Locate the cell with the specified text and output its (x, y) center coordinate. 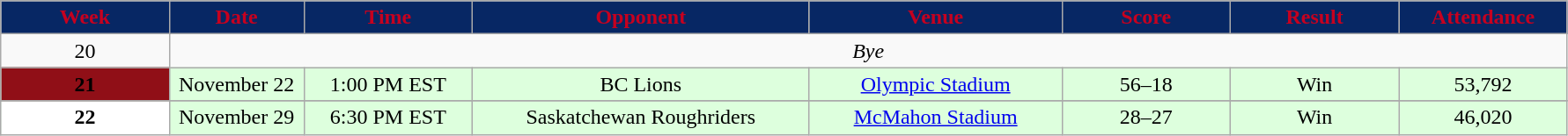
BC Lions (641, 84)
46,020 (1483, 118)
Week (85, 18)
Attendance (1483, 18)
Time (387, 18)
November 29 (236, 118)
Date (236, 18)
Result (1314, 18)
Venue (935, 18)
53,792 (1483, 84)
1:00 PM EST (387, 84)
22 (85, 118)
McMahon Stadium (935, 118)
November 22 (236, 84)
Score (1146, 18)
Olympic Stadium (935, 84)
56–18 (1146, 84)
21 (85, 84)
28–27 (1146, 118)
20 (85, 51)
Bye (868, 51)
Saskatchewan Roughriders (641, 118)
Opponent (641, 18)
6:30 PM EST (387, 118)
